Return (x, y) of the center of cell containing provided text 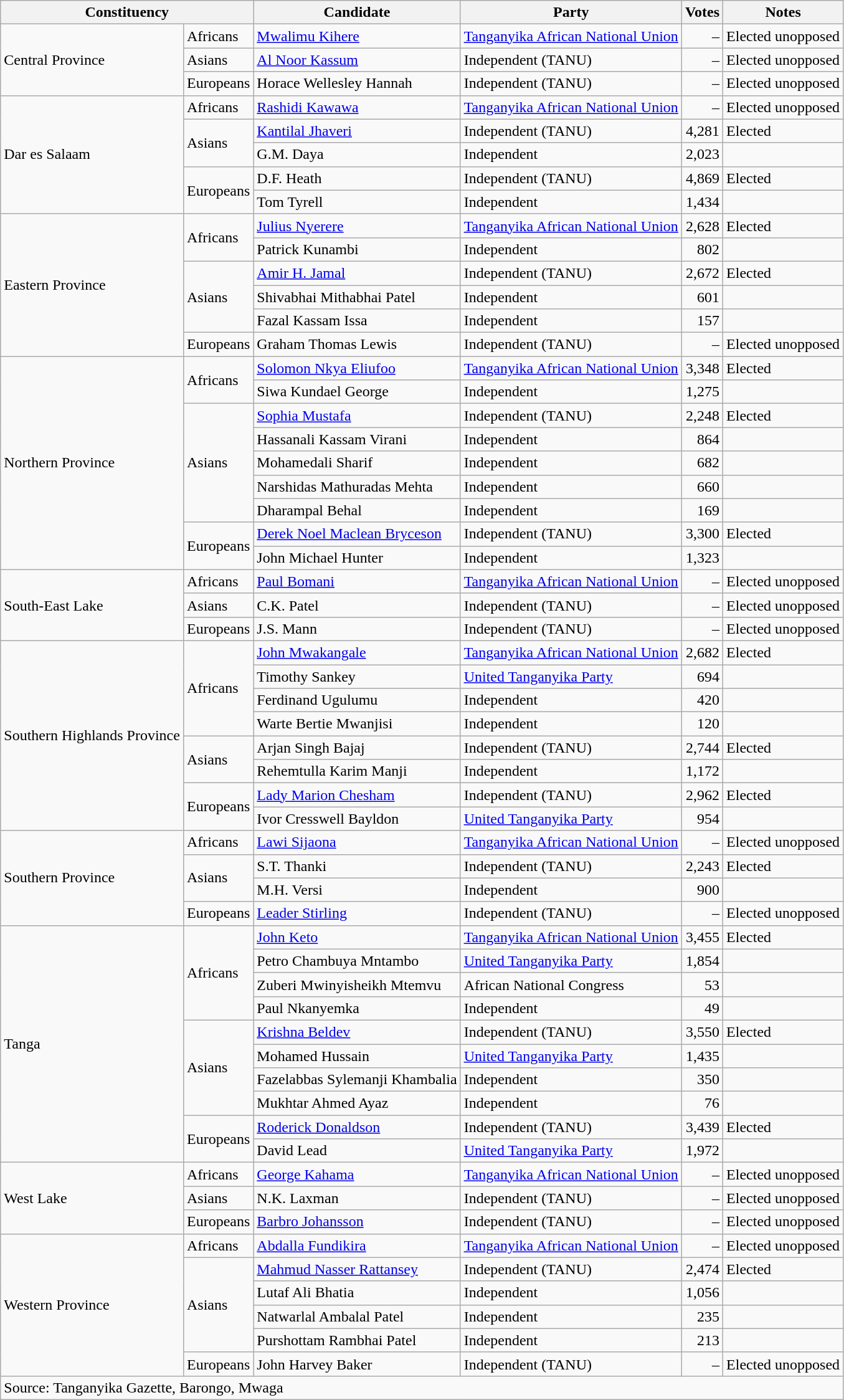
Shivabhai Mithabhai Patel (357, 297)
Arjan Singh Bajaj (357, 748)
954 (702, 819)
Petro Chambuya Mntambo (357, 961)
3,550 (702, 1032)
350 (702, 1080)
Candidate (357, 12)
Fazelabbas Sylemanji Khambalia (357, 1080)
Horace Wellesley Hannah (357, 83)
George Kahama (357, 1174)
2,682 (702, 652)
Western Province (92, 1305)
Dharampal Behal (357, 510)
Kantilal Jhaveri (357, 131)
4,281 (702, 131)
682 (702, 463)
1,854 (702, 961)
Leader Stirling (357, 913)
169 (702, 510)
864 (702, 439)
1,972 (702, 1151)
Ivor Cresswell Bayldon (357, 819)
157 (702, 321)
3,455 (702, 937)
Derek Noel Maclean Bryceson (357, 534)
Rashidi Kawawa (357, 107)
N.K. Laxman (357, 1198)
1,275 (702, 392)
Patrick Kunambi (357, 249)
Party (571, 12)
420 (702, 700)
660 (702, 487)
2,962 (702, 795)
Siwa Kundael George (357, 392)
Constituency (127, 12)
1,434 (702, 202)
David Lead (357, 1151)
Abdalla Fundikira (357, 1245)
1,172 (702, 771)
2,628 (702, 226)
235 (702, 1317)
900 (702, 890)
Graham Thomas Lewis (357, 345)
Hassanali Kassam Virani (357, 439)
2,744 (702, 748)
2,243 (702, 866)
John Keto (357, 937)
3,348 (702, 368)
D.F. Heath (357, 178)
Timothy Sankey (357, 676)
Mwalimu Kihere (357, 36)
Lady Marion Chesham (357, 795)
S.T. Thanki (357, 866)
Rehemtulla Karim Manji (357, 771)
Tanga (92, 1044)
Paul Nkanyemka (357, 1008)
Ferdinand Ugulumu (357, 700)
Notes (784, 12)
Solomon Nkya Eliufoo (357, 368)
J.S. Mann (357, 629)
Mahmud Nasser Rattansey (357, 1269)
Mohamed Hussain (357, 1056)
African National Congress (571, 984)
1,323 (702, 558)
Purshottam Rambhai Patel (357, 1340)
John Mwakangale (357, 652)
4,869 (702, 178)
76 (702, 1103)
Lutaf Ali Bhatia (357, 1293)
1,435 (702, 1056)
Narshidas Mathuradas Mehta (357, 487)
Zuberi Mwinyisheikh Mtemvu (357, 984)
120 (702, 724)
Dar es Salaam (92, 155)
802 (702, 249)
2,672 (702, 273)
G.M. Daya (357, 155)
Tom Tyrell (357, 202)
Paul Bomani (357, 581)
49 (702, 1008)
Amir H. Jamal (357, 273)
Al Noor Kassum (357, 60)
C.K. Patel (357, 605)
Lawi Sijaona (357, 842)
West Lake (92, 1198)
3,439 (702, 1127)
Sophia Mustafa (357, 416)
Warte Bertie Mwanjisi (357, 724)
Fazal Kassam Issa (357, 321)
53 (702, 984)
Mukhtar Ahmed Ayaz (357, 1103)
2,248 (702, 416)
Southern Highlands Province (92, 735)
Julius Nyerere (357, 226)
Source: Tanganyika Gazette, Barongo, Mwaga (422, 1388)
Krishna Beldev (357, 1032)
213 (702, 1340)
601 (702, 297)
John Harvey Baker (357, 1364)
Mohamedali Sharif (357, 463)
694 (702, 676)
3,300 (702, 534)
2,023 (702, 155)
Southern Province (92, 878)
Votes (702, 12)
Eastern Province (92, 285)
Central Province (92, 60)
1,056 (702, 1293)
2,474 (702, 1269)
South-East Lake (92, 605)
Barbro Johansson (357, 1222)
Natwarlal Ambalal Patel (357, 1317)
Northern Province (92, 464)
Roderick Donaldson (357, 1127)
M.H. Versi (357, 890)
John Michael Hunter (357, 558)
